For the text-containing cell, return its midpoint in (x, y) coordinate format. 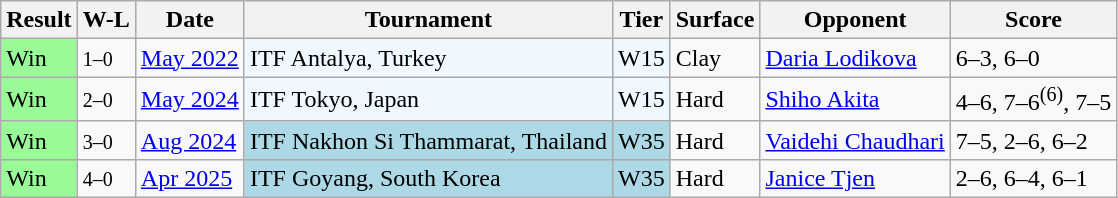
Tournament (428, 20)
7–5, 2–6, 6–2 (1033, 140)
Aug 2024 (190, 140)
Tier (641, 20)
Janice Tjen (855, 178)
ITF Antalya, Turkey (428, 58)
ITF Goyang, South Korea (428, 178)
ITF Tokyo, Japan (428, 100)
3–0 (106, 140)
Shiho Akita (855, 100)
Score (1033, 20)
1–0 (106, 58)
4–0 (106, 178)
May 2022 (190, 58)
Result (39, 20)
Date (190, 20)
ITF Nakhon Si Thammarat, Thailand (428, 140)
Vaidehi Chaudhari (855, 140)
Surface (715, 20)
W-L (106, 20)
Daria Lodikova (855, 58)
6–3, 6–0 (1033, 58)
Opponent (855, 20)
2–6, 6–4, 6–1 (1033, 178)
May 2024 (190, 100)
Apr 2025 (190, 178)
4–6, 7–6(6), 7–5 (1033, 100)
Clay (715, 58)
2–0 (106, 100)
